Capture the cell that displays the provided text and extract its [X, Y] central coordinate. 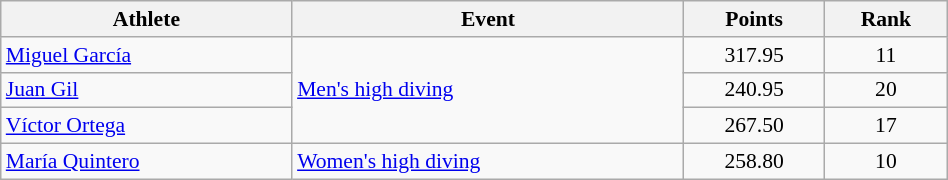
10 [886, 162]
240.95 [754, 90]
Víctor Ortega [146, 126]
20 [886, 90]
Miguel García [146, 55]
Juan Gil [146, 90]
11 [886, 55]
Rank [886, 19]
258.80 [754, 162]
317.95 [754, 55]
267.50 [754, 126]
Athlete [146, 19]
Points [754, 19]
Men's high diving [488, 90]
Event [488, 19]
Women's high diving [488, 162]
17 [886, 126]
María Quintero [146, 162]
